Pinpoint the cell where the given text exists, returning its (x, y) midpoint coordinate. 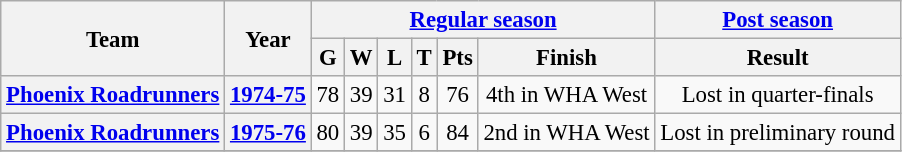
Lost in preliminary round (778, 133)
T (424, 58)
Team (113, 38)
Lost in quarter-finals (778, 95)
76 (458, 95)
L (394, 58)
8 (424, 95)
W (362, 58)
78 (328, 95)
35 (394, 133)
4th in WHA West (566, 95)
Pts (458, 58)
Finish (566, 58)
1974-75 (268, 95)
31 (394, 95)
Result (778, 58)
Post season (778, 20)
80 (328, 133)
G (328, 58)
1975-76 (268, 133)
84 (458, 133)
Year (268, 38)
2nd in WHA West (566, 133)
6 (424, 133)
Regular season (483, 20)
